Determine the [x, y] coordinate at the center of the cell enclosing the given text.  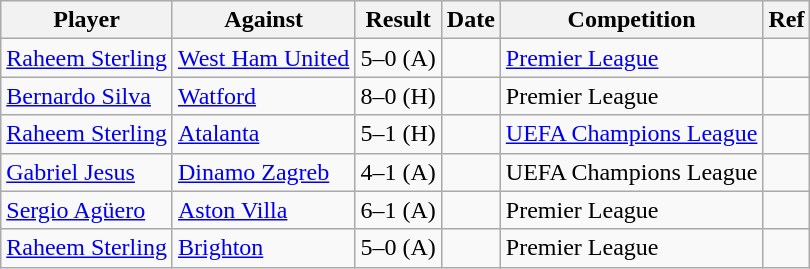
Aston Villa [263, 210]
5–1 (H) [398, 134]
Gabriel Jesus [87, 172]
Atalanta [263, 134]
6–1 (A) [398, 210]
Result [398, 20]
8–0 (H) [398, 96]
Competition [632, 20]
Dinamo Zagreb [263, 172]
Brighton [263, 248]
Player [87, 20]
Ref [786, 20]
Bernardo Silva [87, 96]
Sergio Agüero [87, 210]
Against [263, 20]
West Ham United [263, 58]
Date [470, 20]
4–1 (A) [398, 172]
Watford [263, 96]
